Provide the [x, y] coordinate of the cell's center where the given text is located.  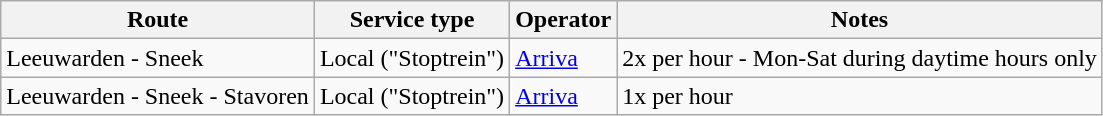
Leeuwarden - Sneek - Stavoren [158, 96]
Operator [564, 20]
Route [158, 20]
2x per hour - Mon-Sat during daytime hours only [860, 58]
Notes [860, 20]
1x per hour [860, 96]
Service type [412, 20]
Leeuwarden - Sneek [158, 58]
